Detect which cell encompasses the target text, then output its (X, Y) center coordinate. 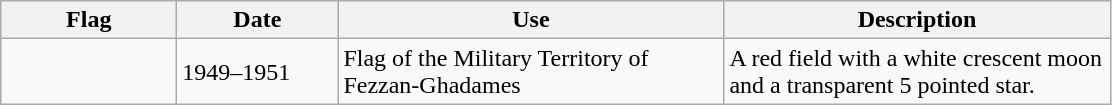
Description (917, 20)
Flag (89, 20)
A red field with a white crescent moon and a transparent 5 pointed star. (917, 72)
1949–1951 (258, 72)
Flag of the Military Territory of Fezzan-Ghadames (531, 72)
Date (258, 20)
Use (531, 20)
